For the text-containing cell, return its midpoint in (X, Y) coordinate format. 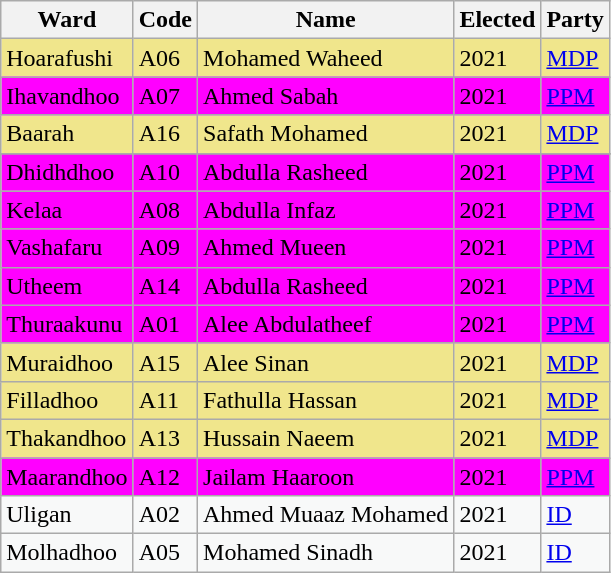
Molhadhoo (67, 553)
Hoarafushi (67, 58)
Ward (67, 20)
Dhidhdhoo (67, 172)
Safath Mohamed (326, 134)
A05 (165, 553)
Party (575, 20)
Filladhoo (67, 400)
Alee Abdulatheef (326, 324)
Fathulla Hassan (326, 400)
A09 (165, 248)
Name (326, 20)
Ahmed Muaaz Mohamed (326, 515)
Maarandhoo (67, 477)
A12 (165, 477)
Mohamed Waheed (326, 58)
A13 (165, 438)
Elected (498, 20)
Alee Sinan (326, 362)
Ahmed Mueen (326, 248)
A10 (165, 172)
Mohamed Sinadh (326, 553)
A01 (165, 324)
Hussain Naeem (326, 438)
A08 (165, 210)
Baarah (67, 134)
A14 (165, 286)
Ahmed Sabah (326, 96)
Utheem (67, 286)
A07 (165, 96)
Abdulla Infaz (326, 210)
Uligan (67, 515)
Jailam Haaroon (326, 477)
A16 (165, 134)
A02 (165, 515)
Ihavandhoo (67, 96)
Kelaa (67, 210)
Thakandhoo (67, 438)
A15 (165, 362)
Code (165, 20)
Thuraakunu (67, 324)
Vashafaru (67, 248)
Muraidhoo (67, 362)
A06 (165, 58)
A11 (165, 400)
